Output the (x, y) coordinate of the center of the cell containing the given text.  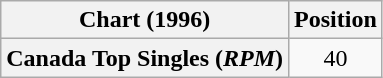
Canada Top Singles (RPM) (145, 58)
40 (336, 58)
Chart (1996) (145, 20)
Position (336, 20)
